Locate the cell with the specified text and output its [X, Y] center coordinate. 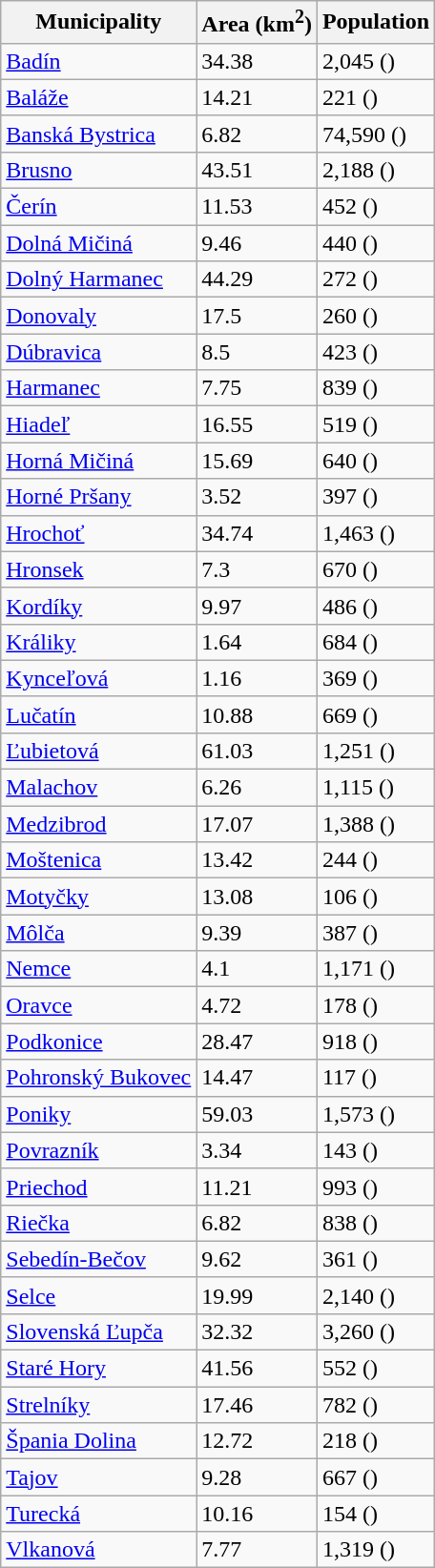
Vlkanová [99, 1550]
Municipality [99, 23]
9.62 [258, 1259]
361 () [376, 1259]
1,171 () [376, 969]
Dolná Mičiná [99, 243]
369 () [376, 678]
260 () [376, 316]
Area (km2) [258, 23]
244 () [376, 860]
154 () [376, 1514]
Kordíky [99, 606]
387 () [376, 933]
Priechod [99, 1186]
3.34 [258, 1150]
838 () [376, 1223]
Donovaly [99, 316]
Podkonice [99, 1042]
10.88 [258, 714]
1,319 () [376, 1550]
13.08 [258, 897]
Hrochoť [99, 533]
14.47 [258, 1078]
143 () [376, 1150]
11.53 [258, 207]
Moštenica [99, 860]
519 () [376, 424]
13.42 [258, 860]
43.51 [258, 170]
423 () [376, 352]
Badín [99, 61]
Turecká [99, 1514]
Population [376, 23]
32.32 [258, 1331]
440 () [376, 243]
7.3 [258, 569]
4.72 [258, 1005]
Pohronský Bukovec [99, 1078]
Banská Bystrica [99, 134]
Poniky [99, 1114]
Povrazník [99, 1150]
272 () [376, 279]
669 () [376, 714]
Dúbravica [99, 352]
1.64 [258, 642]
918 () [376, 1042]
1,115 () [376, 788]
Medzibrod [99, 824]
16.55 [258, 424]
34.74 [258, 533]
Tajov [99, 1477]
552 () [376, 1369]
Dolný Harmanec [99, 279]
218 () [376, 1441]
1,463 () [376, 533]
14.21 [258, 97]
2,045 () [376, 61]
Kynceľová [99, 678]
839 () [376, 388]
12.72 [258, 1441]
17.5 [258, 316]
Ľubietová [99, 751]
7.77 [258, 1550]
Nemce [99, 969]
1,251 () [376, 751]
397 () [376, 497]
3.52 [258, 497]
Malachov [99, 788]
1.16 [258, 678]
106 () [376, 897]
178 () [376, 1005]
9.46 [258, 243]
7.75 [258, 388]
61.03 [258, 751]
9.28 [258, 1477]
Králiky [99, 642]
15.69 [258, 461]
11.21 [258, 1186]
Špania Dolina [99, 1441]
8.5 [258, 352]
Selce [99, 1295]
Lučatín [99, 714]
221 () [376, 97]
34.38 [258, 61]
2,188 () [376, 170]
640 () [376, 461]
993 () [376, 1186]
2,140 () [376, 1295]
Sebedín-Bečov [99, 1259]
Strelníky [99, 1405]
Môlča [99, 933]
117 () [376, 1078]
59.03 [258, 1114]
9.39 [258, 933]
Brusno [99, 170]
4.1 [258, 969]
6.26 [258, 788]
782 () [376, 1405]
Hronsek [99, 569]
452 () [376, 207]
17.07 [258, 824]
Harmanec [99, 388]
Baláže [99, 97]
Slovenská Ľupča [99, 1331]
17.46 [258, 1405]
Staré Hory [99, 1369]
Čerín [99, 207]
670 () [376, 569]
44.29 [258, 279]
74,590 () [376, 134]
28.47 [258, 1042]
Horné Pršany [99, 497]
9.97 [258, 606]
Motyčky [99, 897]
667 () [376, 1477]
3,260 () [376, 1331]
486 () [376, 606]
Oravce [99, 1005]
Horná Mičiná [99, 461]
1,573 () [376, 1114]
10.16 [258, 1514]
Hiadeľ [99, 424]
684 () [376, 642]
19.99 [258, 1295]
41.56 [258, 1369]
Riečka [99, 1223]
1,388 () [376, 824]
